Find where the given text appears and provide that cell's center as (X, Y) coordinate. 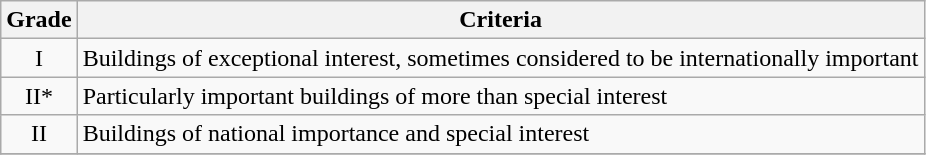
Grade (39, 20)
II (39, 134)
Buildings of exceptional interest, sometimes considered to be internationally important (500, 58)
Criteria (500, 20)
I (39, 58)
II* (39, 96)
Buildings of national importance and special interest (500, 134)
Particularly important buildings of more than special interest (500, 96)
